For the text-containing cell, return its midpoint in [x, y] coordinate format. 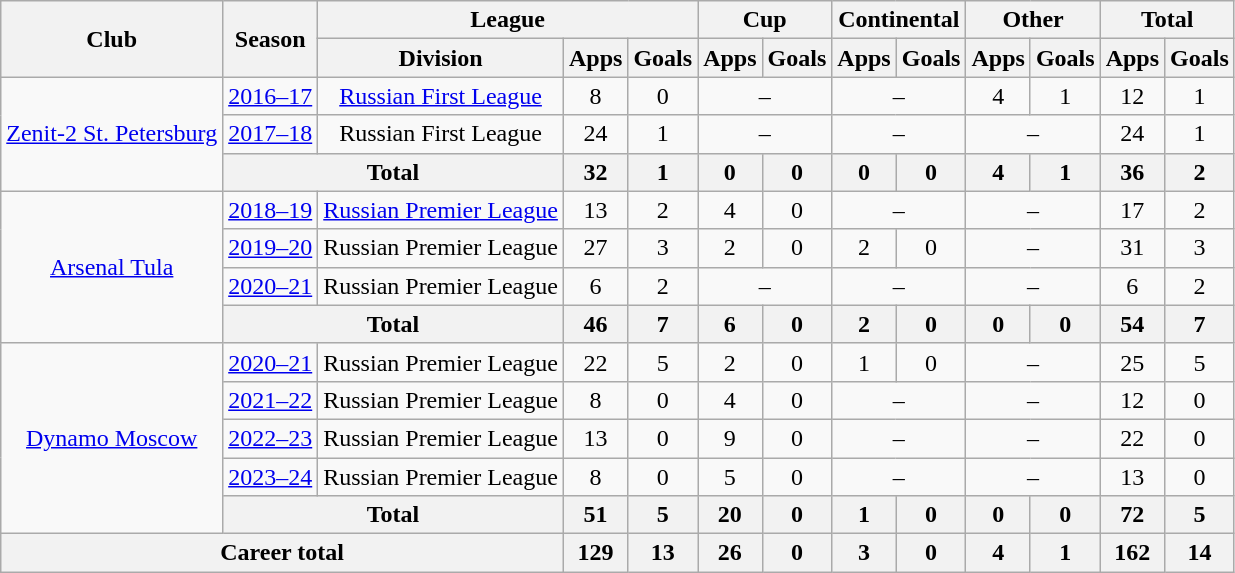
2022–23 [270, 438]
46 [595, 324]
20 [730, 515]
9 [730, 438]
2023–24 [270, 477]
2017–18 [270, 134]
32 [595, 172]
Arsenal Tula [112, 267]
2018–19 [270, 210]
26 [730, 553]
Career total [282, 553]
Season [270, 39]
36 [1132, 172]
72 [1132, 515]
2019–20 [270, 248]
14 [1200, 553]
Club [112, 39]
162 [1132, 553]
17 [1132, 210]
Other [1033, 20]
Dynamo Moscow [112, 438]
Continental [899, 20]
31 [1132, 248]
54 [1132, 324]
2016–17 [270, 96]
Cup [765, 20]
129 [595, 553]
Zenit-2 St. Petersburg [112, 134]
27 [595, 248]
Division [441, 58]
League [508, 20]
51 [595, 515]
2021–22 [270, 400]
25 [1132, 362]
